For the text-containing cell, return its midpoint in [X, Y] coordinate format. 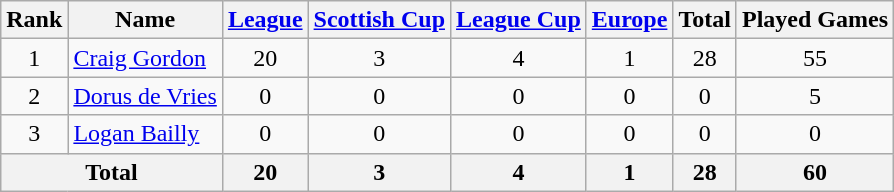
Name [145, 20]
Played Games [814, 20]
League Cup [519, 20]
Logan Bailly [145, 134]
60 [814, 172]
League [265, 20]
Scottish Cup [379, 20]
Craig Gordon [145, 58]
55 [814, 58]
Rank [34, 20]
Dorus de Vries [145, 96]
Europe [630, 20]
2 [34, 96]
5 [814, 96]
